Output the [X, Y] coordinate of the center of the cell containing the given text.  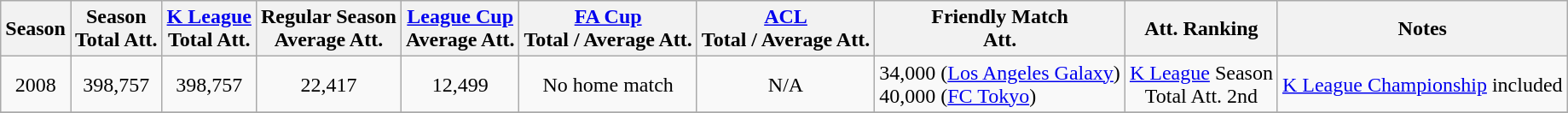
N/A [785, 84]
2008 [36, 84]
K League Championship included [1422, 84]
ACLTotal / Average Att. [785, 29]
34,000 (Los Angeles Galaxy)40,000 (FC Tokyo) [1000, 84]
22,417 [328, 84]
K League SeasonTotal Att. 2nd [1201, 84]
Notes [1422, 29]
SeasonTotal Att. [116, 29]
No home match [608, 84]
Season [36, 29]
Att. Ranking [1201, 29]
Friendly Match Att. [1000, 29]
12,499 [460, 84]
FA CupTotal / Average Att. [608, 29]
League CupAverage Att. [460, 29]
Regular SeasonAverage Att. [328, 29]
K LeagueTotal Att. [209, 29]
